Determine the (x, y) coordinate at the center of the cell enclosing the given text.  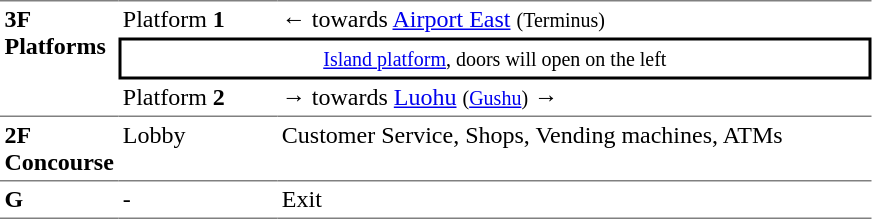
Platform 1 (198, 19)
→ towards Luohu (Gushu) → (574, 98)
Platform 2 (198, 98)
← towards Airport East (Terminus) (574, 19)
3FPlatforms (59, 58)
Customer Service, Shops, Vending machines, ATMs (574, 149)
Island platform, doors will open on the left (494, 59)
2FConcourse (59, 149)
Lobby (198, 149)
